Provide the (X, Y) coordinate of the cell's center where the given text is located.  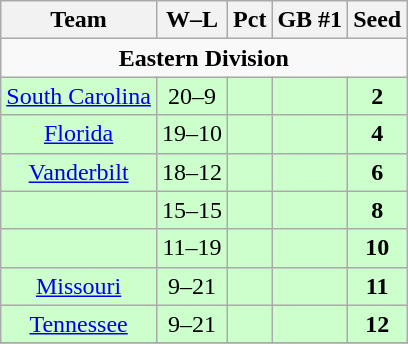
Pct (250, 20)
15–15 (192, 210)
Eastern Division (204, 58)
Team (79, 20)
GB #1 (310, 20)
19–10 (192, 134)
W–L (192, 20)
6 (378, 172)
Vanderbilt (79, 172)
4 (378, 134)
20–9 (192, 96)
11 (378, 286)
Seed (378, 20)
8 (378, 210)
12 (378, 324)
Florida (79, 134)
11–19 (192, 248)
Missouri (79, 286)
2 (378, 96)
10 (378, 248)
Tennessee (79, 324)
18–12 (192, 172)
South Carolina (79, 96)
